Locate the cell with the specified text and output its (X, Y) center coordinate. 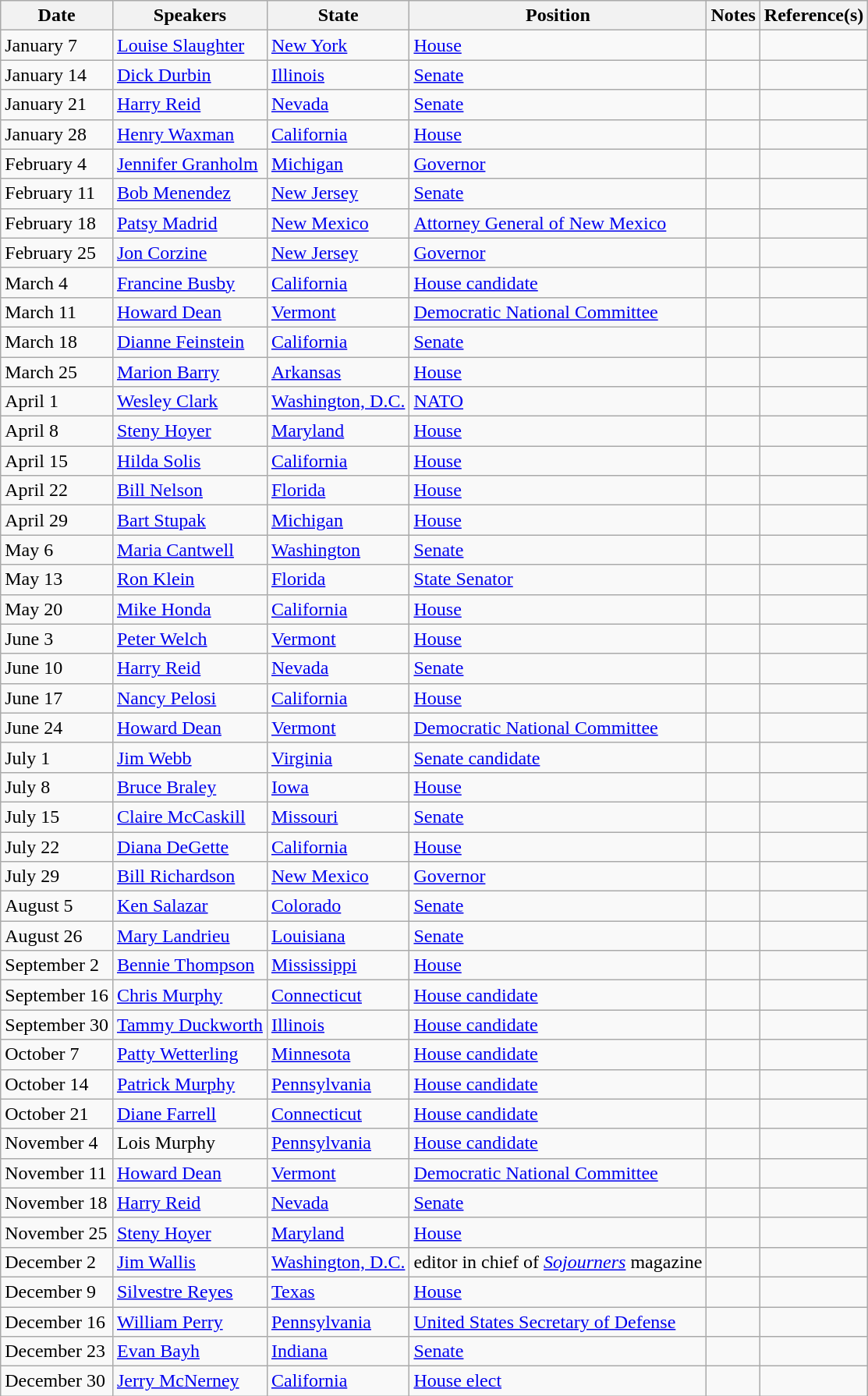
Bob Menendez (190, 193)
NATO (558, 402)
Mike Honda (190, 609)
June 17 (57, 698)
Minnesota (338, 1054)
Jim Wallis (190, 1262)
February 4 (57, 164)
Silvestre Reyes (190, 1291)
Patsy Madrid (190, 223)
Tammy Duckworth (190, 1025)
April 1 (57, 402)
November 11 (57, 1173)
Mississippi (338, 966)
September 2 (57, 966)
April 8 (57, 431)
Jennifer Granholm (190, 164)
February 25 (57, 253)
Date (57, 16)
Arkansas (338, 372)
September 16 (57, 995)
March 18 (57, 342)
Bill Nelson (190, 491)
December 30 (57, 1381)
House elect (558, 1381)
April 15 (57, 461)
June 24 (57, 728)
July 8 (57, 787)
Francine Busby (190, 282)
State Senator (558, 579)
Marion Barry (190, 372)
Reference(s) (814, 16)
July 15 (57, 817)
March 4 (57, 282)
July 1 (57, 757)
January 21 (57, 105)
June 10 (57, 668)
Wesley Clark (190, 402)
Attorney General of New Mexico (558, 223)
Indiana (338, 1352)
Peter Welch (190, 639)
Missouri (338, 817)
Colorado (338, 906)
Diana DeGette (190, 846)
Maria Cantwell (190, 550)
Iowa (338, 787)
May 6 (57, 550)
Texas (338, 1291)
May 13 (57, 579)
Patrick Murphy (190, 1084)
January 28 (57, 134)
August 26 (57, 936)
Mary Landrieu (190, 936)
Louise Slaughter (190, 45)
December 16 (57, 1322)
United States Secretary of Defense (558, 1322)
November 25 (57, 1232)
October 21 (57, 1114)
Position (558, 16)
November 18 (57, 1203)
April 22 (57, 491)
Evan Bayh (190, 1352)
Patty Wetterling (190, 1054)
October 7 (57, 1054)
December 9 (57, 1291)
Diane Farrell (190, 1114)
June 3 (57, 639)
New York (338, 45)
Notes (733, 16)
July 29 (57, 877)
Bill Richardson (190, 877)
Bruce Braley (190, 787)
December 2 (57, 1262)
Chris Murphy (190, 995)
Dick Durbin (190, 75)
Hilda Solis (190, 461)
editor in chief of Sojourners magazine (558, 1262)
September 30 (57, 1025)
March 25 (57, 372)
January 7 (57, 45)
Jim Webb (190, 757)
Senate candidate (558, 757)
March 11 (57, 312)
State (338, 16)
December 23 (57, 1352)
Louisiana (338, 936)
January 14 (57, 75)
Ken Salazar (190, 906)
Lois Murphy (190, 1143)
May 20 (57, 609)
Dianne Feinstein (190, 342)
February 11 (57, 193)
August 5 (57, 906)
Washington (338, 550)
Jon Corzine (190, 253)
Nancy Pelosi (190, 698)
November 4 (57, 1143)
Speakers (190, 16)
Ron Klein (190, 579)
William Perry (190, 1322)
Bennie Thompson (190, 966)
February 18 (57, 223)
Henry Waxman (190, 134)
Claire McCaskill (190, 817)
Bart Stupak (190, 520)
Virginia (338, 757)
Jerry McNerney (190, 1381)
July 22 (57, 846)
April 29 (57, 520)
October 14 (57, 1084)
